Identify which cell holds the provided text, then report its [X, Y] central coordinate. 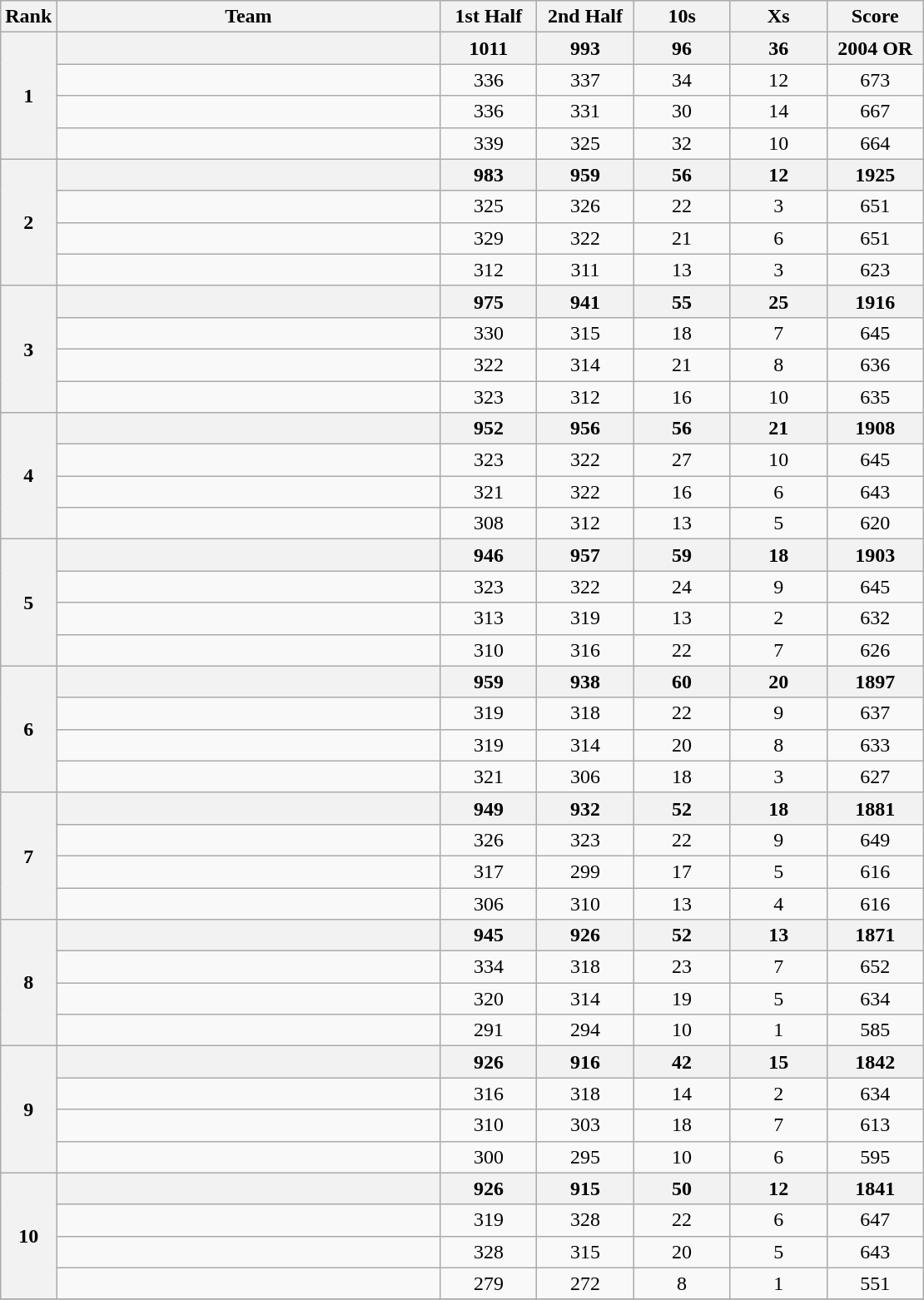
949 [489, 808]
272 [585, 1283]
24 [682, 587]
633 [875, 745]
Rank [28, 17]
551 [875, 1283]
945 [489, 935]
334 [489, 967]
647 [875, 1220]
2004 OR [875, 48]
32 [682, 143]
59 [682, 555]
941 [585, 301]
50 [682, 1188]
19 [682, 999]
1897 [875, 682]
627 [875, 777]
1881 [875, 808]
993 [585, 48]
30 [682, 112]
957 [585, 555]
299 [585, 871]
Score [875, 17]
320 [489, 999]
1871 [875, 935]
331 [585, 112]
15 [778, 1062]
34 [682, 80]
1841 [875, 1188]
339 [489, 143]
1st Half [489, 17]
1908 [875, 429]
946 [489, 555]
294 [585, 1030]
938 [585, 682]
636 [875, 365]
932 [585, 808]
329 [489, 238]
649 [875, 840]
975 [489, 301]
620 [875, 523]
637 [875, 713]
1903 [875, 555]
667 [875, 112]
956 [585, 429]
1925 [875, 175]
308 [489, 523]
1011 [489, 48]
279 [489, 1283]
632 [875, 618]
10s [682, 17]
60 [682, 682]
17 [682, 871]
1916 [875, 301]
626 [875, 650]
595 [875, 1157]
652 [875, 967]
311 [585, 270]
317 [489, 871]
25 [778, 301]
295 [585, 1157]
313 [489, 618]
585 [875, 1030]
Team [248, 17]
983 [489, 175]
613 [875, 1125]
300 [489, 1157]
27 [682, 460]
1842 [875, 1062]
23 [682, 967]
916 [585, 1062]
952 [489, 429]
623 [875, 270]
673 [875, 80]
915 [585, 1188]
664 [875, 143]
303 [585, 1125]
36 [778, 48]
2nd Half [585, 17]
291 [489, 1030]
42 [682, 1062]
337 [585, 80]
55 [682, 301]
96 [682, 48]
635 [875, 397]
Xs [778, 17]
330 [489, 333]
